Search for the cell housing the specified text and yield its (x, y) center coordinate. 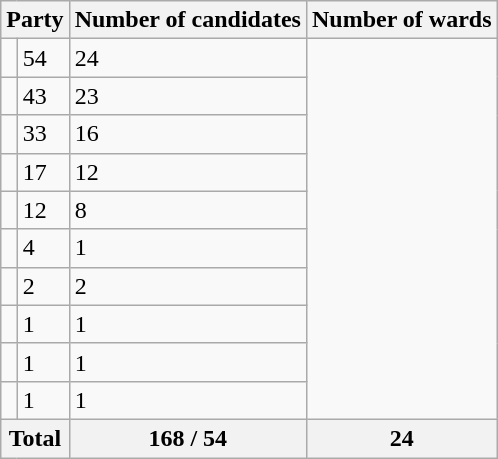
Total (35, 438)
Number of candidates (188, 20)
43 (43, 96)
17 (43, 172)
8 (188, 210)
23 (188, 96)
33 (43, 134)
168 / 54 (188, 438)
16 (188, 134)
Party (35, 20)
4 (43, 248)
54 (43, 58)
Number of wards (402, 20)
